Output the (x, y) coordinate of the center of the cell containing the given text.  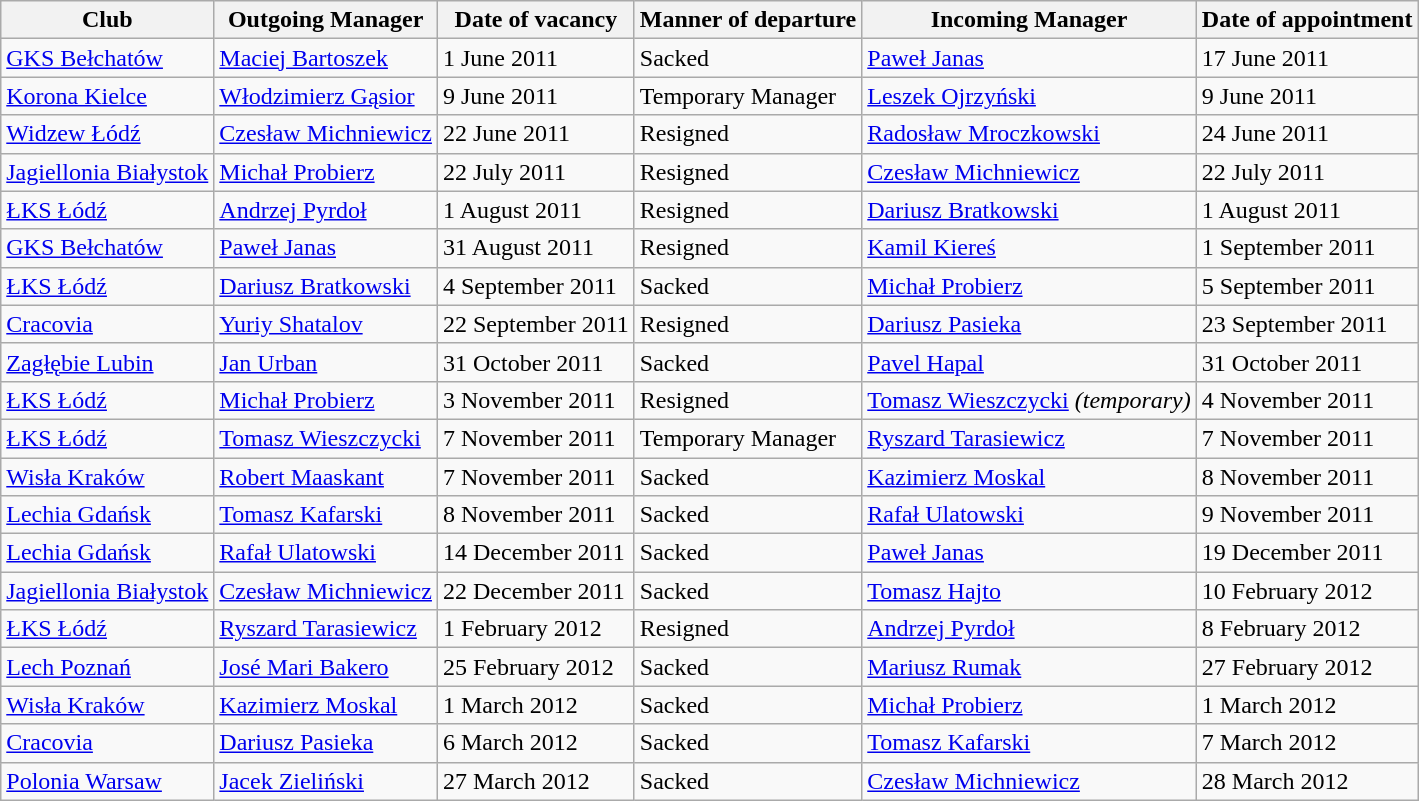
3 November 2011 (536, 400)
Manner of departure (748, 20)
Radosław Mroczkowski (1030, 134)
17 June 2011 (1307, 58)
22 September 2011 (536, 324)
5 September 2011 (1307, 286)
Date of vacancy (536, 20)
9 November 2011 (1307, 515)
8 February 2012 (1307, 629)
4 November 2011 (1307, 400)
Outgoing Manager (326, 20)
1 September 2011 (1307, 248)
Jan Urban (326, 362)
Tomasz Wieszczycki (326, 438)
31 August 2011 (536, 248)
Maciej Bartoszek (326, 58)
Mariusz Rumak (1030, 667)
7 March 2012 (1307, 743)
Yuriy Shatalov (326, 324)
23 September 2011 (1307, 324)
22 June 2011 (536, 134)
Polonia Warsaw (108, 781)
Club (108, 20)
14 December 2011 (536, 553)
Lech Poznań (108, 667)
25 February 2012 (536, 667)
Date of appointment (1307, 20)
Tomasz Hajto (1030, 591)
6 March 2012 (536, 743)
4 September 2011 (536, 286)
Leszek Ojrzyński (1030, 96)
1 June 2011 (536, 58)
Korona Kielce (108, 96)
Kamil Kiereś (1030, 248)
27 March 2012 (536, 781)
Tomasz Wieszczycki (temporary) (1030, 400)
Pavel Hapal (1030, 362)
28 March 2012 (1307, 781)
10 February 2012 (1307, 591)
Widzew Łódź (108, 134)
24 June 2011 (1307, 134)
Incoming Manager (1030, 20)
22 December 2011 (536, 591)
Jacek Zieliński (326, 781)
Zagłębie Lubin (108, 362)
José Mari Bakero (326, 667)
Robert Maaskant (326, 477)
27 February 2012 (1307, 667)
19 December 2011 (1307, 553)
1 February 2012 (536, 629)
Włodzimierz Gąsior (326, 96)
